Find where the given text appears and provide that cell's center as [X, Y] coordinate. 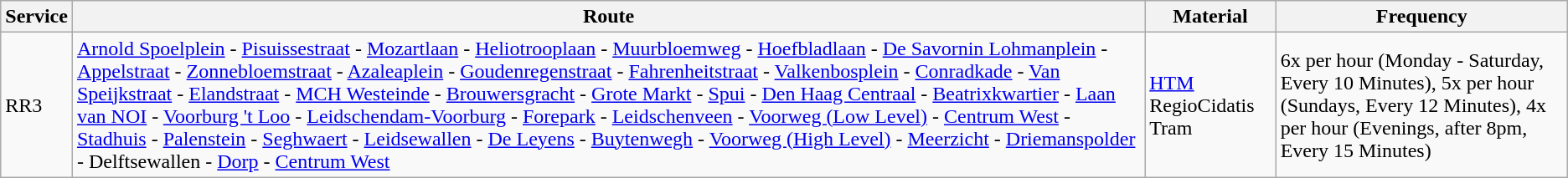
Service [37, 17]
HTM RegioCidatis Tram [1210, 105]
6x per hour (Monday - Saturday, Every 10 Minutes), 5x per hour (Sundays, Every 12 Minutes), 4x per hour (Evenings, after 8pm, Every 15 Minutes) [1421, 105]
Material [1210, 17]
RR3 [37, 105]
Route [608, 17]
Frequency [1421, 17]
